Search for the cell housing the specified text and yield its [X, Y] center coordinate. 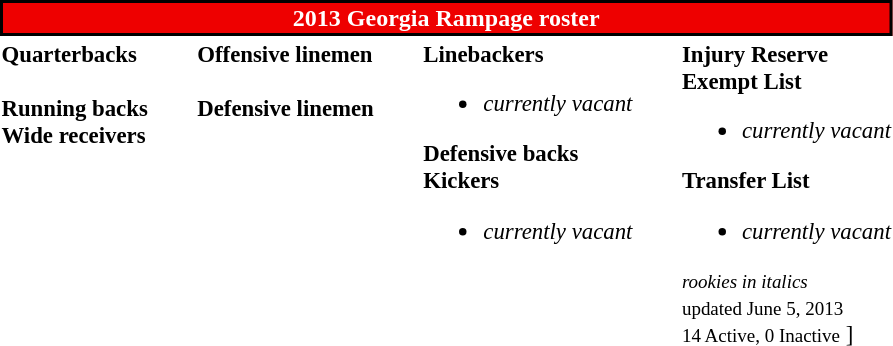
2013 Georgia Rampage roster [446, 18]
